Search for the cell housing the specified text and yield its (X, Y) center coordinate. 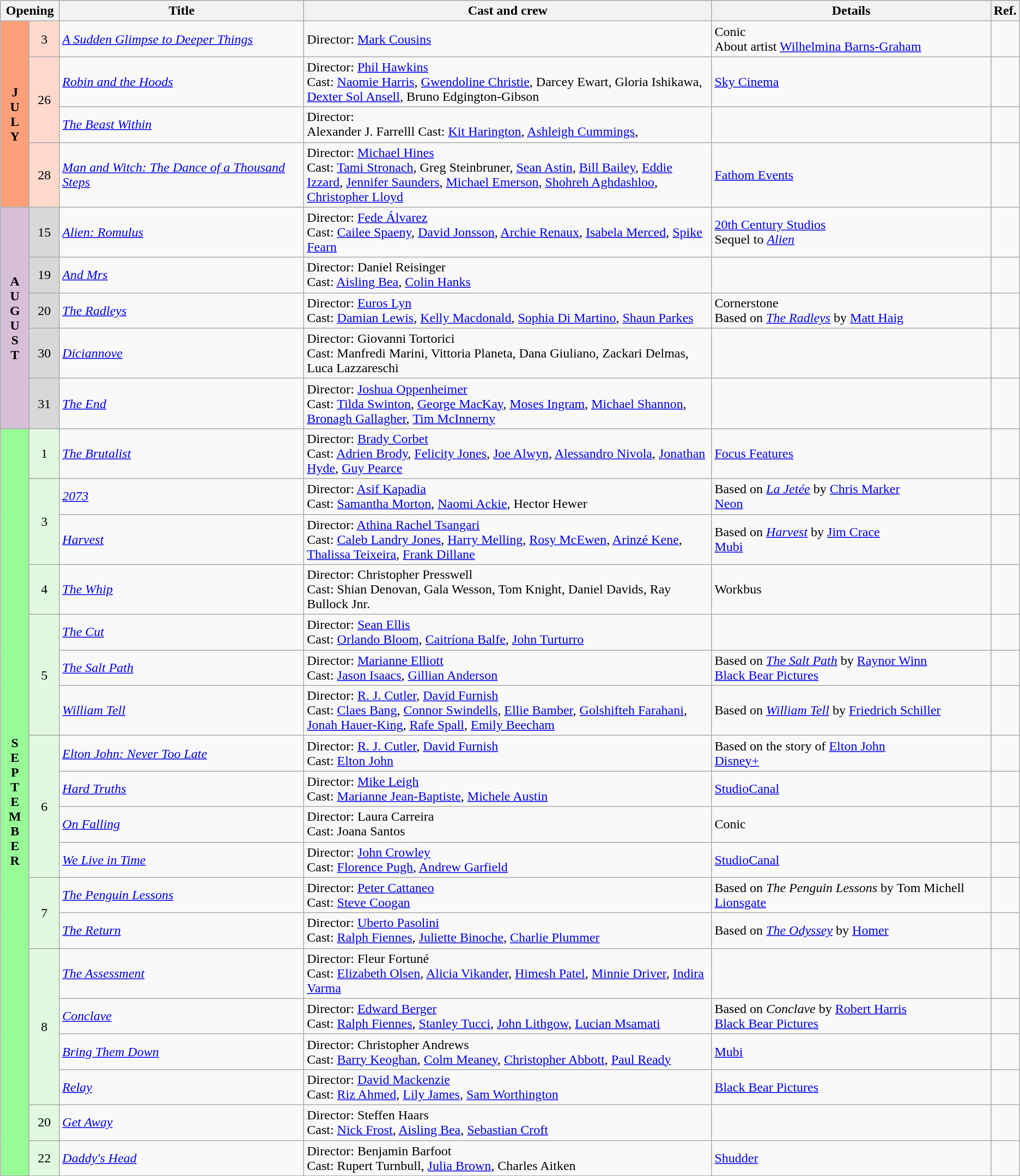
Director: Marianne Elliott Cast: Jason Isaacs, Gillian Anderson (508, 668)
Director: Christopher Andrews Cast: Barry Keoghan, Colm Meaney, Christopher Abbott, Paul Ready (508, 1052)
Fathom Events (851, 174)
1 (45, 453)
28 (45, 174)
Shudder (851, 1157)
5 (45, 675)
The Cut (182, 632)
Cornerstone Based on The Radleys by Matt Haig (851, 311)
Conic About artist Wilhelmina Barns-Graham (851, 39)
Director: Christopher Presswell Cast: Shian Denovan, Gala Wesson, Tom Knight, Daniel Davids, Ray Bullock Jnr. (508, 590)
The Assessment (182, 973)
Director: Brady Corbet Cast: Adrien Brody, Felicity Jones, Joe Alwyn, Alessandro Nivola, Jonathan Hyde, Guy Pearce (508, 453)
Focus Features (851, 453)
Sky Cinema (851, 82)
SEPTEMBER (15, 802)
Director: Daniel Reisinger Cast: Aisling Bea, Colin Hanks (508, 275)
William Tell (182, 711)
We Live in Time (182, 860)
Director: Peter Cattaneo Cast: Steve Coogan (508, 895)
Details (851, 11)
Diciannove (182, 353)
31 (45, 403)
7 (45, 913)
Hard Truths (182, 789)
26 (45, 99)
Director: Fede Álvarez Cast: Cailee Spaeny, David Jonsson, Archie Renaux, Isabela Merced, Spike Fearn (508, 232)
And Mrs (182, 275)
Director: Laura Carreira Cast: Joana Santos (508, 824)
Director:Alexander J. Farrelll Cast: Kit Harington, Ashleigh Cummings, (508, 124)
Based on Harvest by Jim Crace Mubi (851, 539)
19 (45, 275)
Director: R. J. Cutler, David Furnish Cast: Elton John (508, 753)
Alien: Romulus (182, 232)
6 (45, 807)
The Return (182, 931)
Robin and the Hoods (182, 82)
The Salt Path (182, 668)
Director: Mike Leigh Cast: Marianne Jean-Baptiste, Michele Austin (508, 789)
22 (45, 1157)
Workbus (851, 590)
Based on the story of Elton John Disney+ (851, 753)
Bring Them Down (182, 1052)
The End (182, 403)
On Falling (182, 824)
Director: Athina Rachel Tsangari Cast: Caleb Landry Jones, Harry Melling, Rosy McEwen, Arinzé Kene, Thalissa Teixeira, Frank Dillane (508, 539)
Elton John: Never Too Late (182, 753)
30 (45, 353)
Get Away (182, 1123)
8 (45, 1027)
AUGUST (15, 318)
Director: Joshua Oppenheimer Cast: Tilda Swinton, George MacKay, Moses Ingram, Michael Shannon, Bronagh Gallagher, Tim McInnerny (508, 403)
Cast and crew (508, 11)
Director: Phil Hawkins Cast: Naomie Harris, Gwendoline Christie, Darcey Ewart, Gloria Ishikawa, Dexter Sol Ansell, Bruno Edgington-Gibson (508, 82)
The Brutalist (182, 453)
Relay (182, 1087)
Mubi (851, 1052)
The Radleys (182, 311)
Director: Asif Kapadia Cast: Samantha Morton, Naomi Ackie, Hector Hewer (508, 496)
Based on La Jetée by Chris Marker Neon (851, 496)
Opening (30, 11)
Based on Conclave by Robert Harris Black Bear Pictures (851, 1016)
Based on The Penguin Lessons by Tom Michell Lionsgate (851, 895)
Based on The Salt Path by Raynor Winn Black Bear Pictures (851, 668)
2073 (182, 496)
15 (45, 232)
Harvest (182, 539)
Conclave (182, 1016)
Director: David Mackenzie Cast: Riz Ahmed, Lily James, Sam Worthington (508, 1087)
The Beast Within (182, 124)
Black Bear Pictures (851, 1087)
Man and Witch: The Dance of a Thousand Steps (182, 174)
Director: Steffen Haars Cast: Nick Frost, Aisling Bea, Sebastian Croft (508, 1123)
Director: Mark Cousins (508, 39)
Based on William Tell by Friedrich Schiller (851, 711)
A Sudden Glimpse to Deeper Things (182, 39)
4 (45, 590)
Ref. (1005, 11)
Title (182, 11)
Daddy's Head (182, 1157)
Director: Sean Ellis Cast: Orlando Bloom, Caitríona Balfe, John Turturro (508, 632)
Director: Fleur Fortuné Cast: Elizabeth Olsen, Alicia Vikander, Himesh Patel, Minnie Driver, Indira Varma (508, 973)
Director: Edward Berger Cast: Ralph Fiennes, Stanley Tucci, John Lithgow, Lucian Msamati (508, 1016)
The Whip (182, 590)
Director: Euros Lyn Cast: Damian Lewis, Kelly Macdonald, Sophia Di Martino, Shaun Parkes (508, 311)
Conic (851, 824)
The Penguin Lessons (182, 895)
Director: John Crowley Cast: Florence Pugh, Andrew Garfield (508, 860)
JULY (15, 114)
20th Century Studios Sequel to Alien (851, 232)
Director: Uberto Pasolini Cast: Ralph Fiennes, Juliette Binoche, Charlie Plummer (508, 931)
Based on The Odyssey by Homer (851, 931)
Director: Giovanni Tortorici Cast: Manfredi Marini, Vittoria Planeta, Dana Giuliano, Zackari Delmas, Luca Lazzareschi (508, 353)
Director: Benjamin Barfoot Cast: Rupert Turnbull, Julia Brown, Charles Aitken (508, 1157)
